Identify which cell holds the provided text, then report its (x, y) central coordinate. 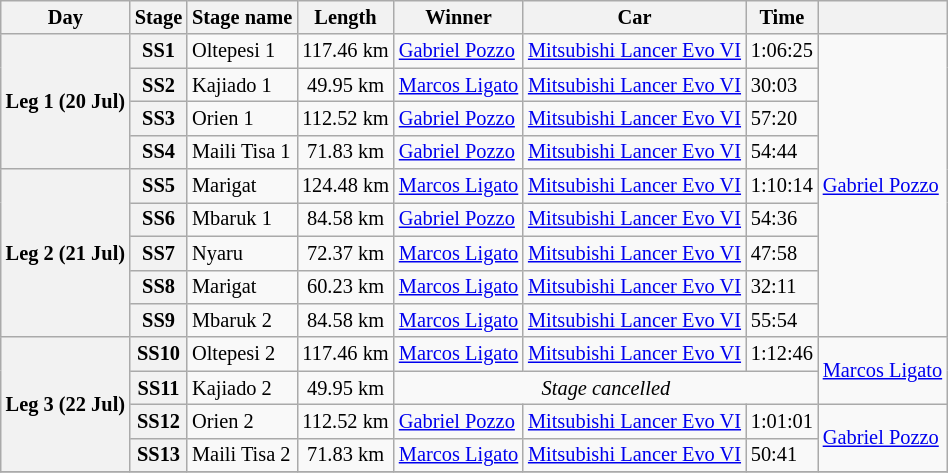
Kajiado 1 (242, 85)
1:10:14 (782, 186)
Orien 1 (242, 118)
72.37 km (346, 253)
Winner (458, 17)
Mbaruk 2 (242, 320)
Stage cancelled (606, 388)
Nyaru (242, 253)
Stage name (242, 17)
SS12 (158, 421)
SS11 (158, 388)
SS13 (158, 455)
Maili Tisa 2 (242, 455)
55:54 (782, 320)
SS5 (158, 186)
Leg 2 (21 Jul) (66, 253)
SS8 (158, 287)
Maili Tisa 1 (242, 152)
1:12:46 (782, 354)
SS4 (158, 152)
Leg 3 (22 Jul) (66, 404)
50:41 (782, 455)
54:44 (782, 152)
SS1 (158, 51)
32:11 (782, 287)
60.23 km (346, 287)
1:01:01 (782, 421)
SS3 (158, 118)
Time (782, 17)
Leg 1 (20 Jul) (66, 102)
Stage (158, 17)
Day (66, 17)
Car (634, 17)
SS9 (158, 320)
Kajiado 2 (242, 388)
Length (346, 17)
Oltepesi 1 (242, 51)
Mbaruk 1 (242, 219)
47:58 (782, 253)
Oltepesi 2 (242, 354)
57:20 (782, 118)
Orien 2 (242, 421)
SS6 (158, 219)
30:03 (782, 85)
124.48 km (346, 186)
1:06:25 (782, 51)
SS2 (158, 85)
SS7 (158, 253)
SS10 (158, 354)
54:36 (782, 219)
